Scan for the cell matching the given text and deliver its [x, y] coordinate at center. 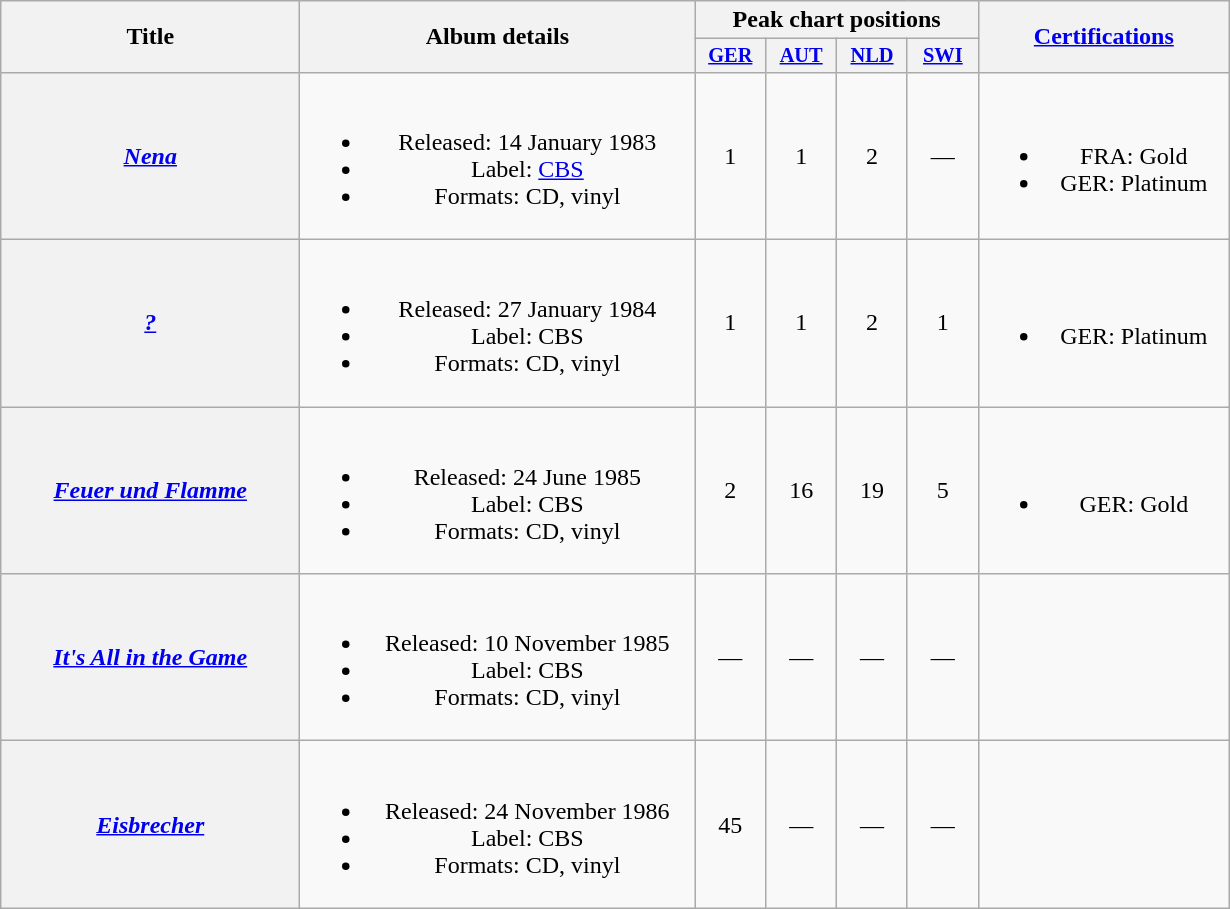
Released: 14 January 1983Label: CBSFormats: CD, vinyl [498, 156]
Eisbrecher [150, 824]
SWI [942, 56]
19 [872, 490]
Released: 24 November 1986Label: CBSFormats: CD, vinyl [498, 824]
GER [730, 56]
Feuer und Flamme [150, 490]
GER: Gold [1104, 490]
FRA: GoldGER: Platinum [1104, 156]
Released: 10 November 1985Label: CBSFormats: CD, vinyl [498, 658]
? [150, 324]
Peak chart positions [836, 20]
Certifications [1104, 37]
5 [942, 490]
NLD [872, 56]
It's All in the Game [150, 658]
Album details [498, 37]
GER: Platinum [1104, 324]
Nena [150, 156]
Title [150, 37]
Released: 27 January 1984Label: CBSFormats: CD, vinyl [498, 324]
45 [730, 824]
16 [802, 490]
AUT [802, 56]
Released: 24 June 1985Label: CBSFormats: CD, vinyl [498, 490]
